Return the [X, Y] coordinate for the center point of the cell that contains the specified text.  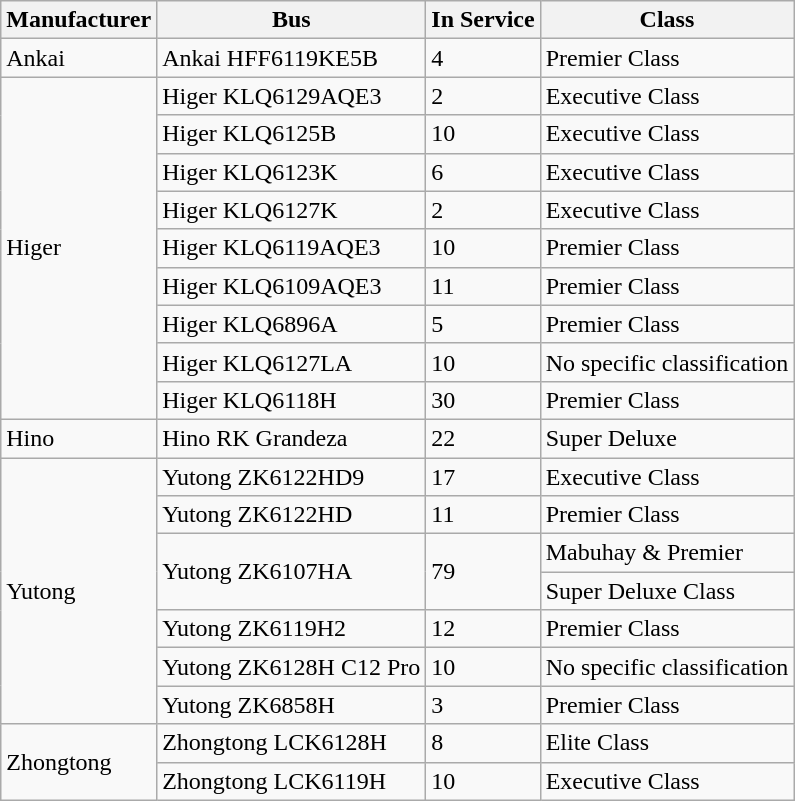
3 [483, 705]
Yutong ZK6119H2 [292, 629]
Ankai HFF6119KE5B [292, 58]
Yutong ZK6107HA [292, 572]
4 [483, 58]
Higer KLQ6127LA [292, 362]
Elite Class [667, 743]
Higer KLQ6896A [292, 324]
5 [483, 324]
Yutong ZK6122HD9 [292, 477]
12 [483, 629]
Bus [292, 20]
Hino RK Grandeza [292, 438]
Higer KLQ6118H [292, 400]
6 [483, 172]
Higer KLQ6123K [292, 172]
Higer [79, 248]
22 [483, 438]
Ankai [79, 58]
Higer KLQ6109AQE3 [292, 286]
Higer KLQ6127K [292, 210]
79 [483, 572]
Yutong ZK6128H C12 Pro [292, 667]
Yutong ZK6122HD [292, 515]
30 [483, 400]
Hino [79, 438]
Zhongtong [79, 762]
Zhongtong LCK6119H [292, 781]
Yutong [79, 591]
Higer KLQ6119AQE3 [292, 248]
Zhongtong LCK6128H [292, 743]
Super Deluxe Class [667, 591]
Yutong ZK6858H [292, 705]
Class [667, 20]
Higer KLQ6125B [292, 134]
Manufacturer [79, 20]
8 [483, 743]
In Service [483, 20]
Mabuhay & Premier [667, 553]
17 [483, 477]
Super Deluxe [667, 438]
Higer KLQ6129AQE3 [292, 96]
